Extract the [x, y] coordinate from the center of the cell holding the provided text.  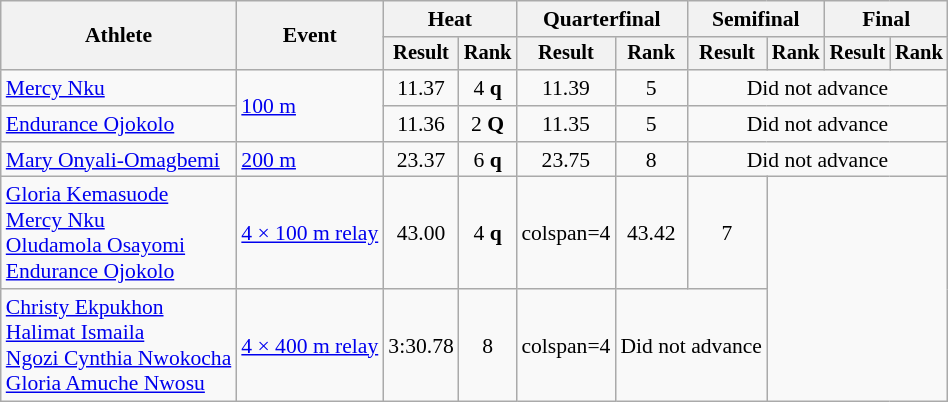
Quarterfinal [602, 19]
100 m [310, 106]
11.36 [420, 124]
Semifinal [756, 19]
23.37 [420, 160]
Endurance Ojokolo [119, 124]
Athlete [119, 36]
23.75 [566, 160]
3:30.78 [420, 345]
11.37 [420, 88]
Heat [450, 19]
43.00 [420, 233]
200 m [310, 160]
Final [886, 19]
4 × 400 m relay [310, 345]
2 Q [488, 124]
Gloria KemasuodeMercy NkuOludamola OsayomiEndurance Ojokolo [119, 233]
Christy EkpukhonHalimat IsmailaNgozi Cynthia NwokochaGloria Amuche Nwosu [119, 345]
43.42 [651, 233]
Mary Onyali-Omagbemi [119, 160]
4 × 100 m relay [310, 233]
6 q [488, 160]
Event [310, 36]
Mercy Nku [119, 88]
11.35 [566, 124]
7 [727, 233]
11.39 [566, 88]
